Detect which cell encompasses the target text, then output its [x, y] center coordinate. 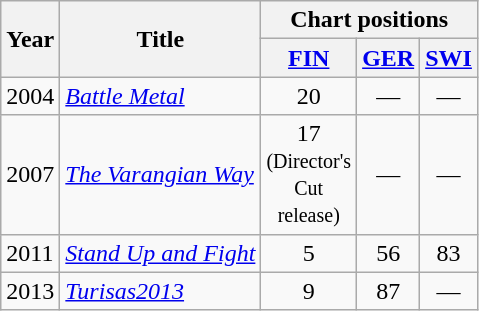
83 [449, 253]
Battle Metal [160, 96]
Stand Up and Fight [160, 253]
9 [309, 291]
5 [309, 253]
17(Director's Cut release) [309, 174]
20 [309, 96]
2004 [30, 96]
The Varangian Way [160, 174]
Year [30, 39]
87 [388, 291]
Title [160, 39]
SWI [449, 58]
2013 [30, 291]
56 [388, 253]
Chart positions [370, 20]
Turisas2013 [160, 291]
2007 [30, 174]
FIN [309, 58]
2011 [30, 253]
GER [388, 58]
